Pinpoint the cell where the given text exists, returning its (x, y) midpoint coordinate. 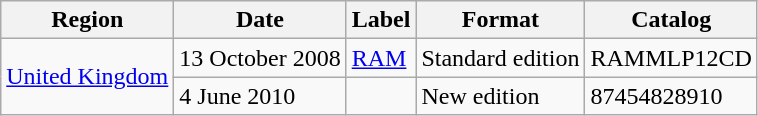
Label (381, 20)
Region (88, 20)
Format (500, 20)
New edition (500, 96)
Catalog (671, 20)
4 June 2010 (260, 96)
RAMMLP12CD (671, 58)
13 October 2008 (260, 58)
Standard edition (500, 58)
Date (260, 20)
United Kingdom (88, 77)
87454828910 (671, 96)
RAM (381, 58)
